From the cell containing the given text, extract its center point as (X, Y) coordinate. 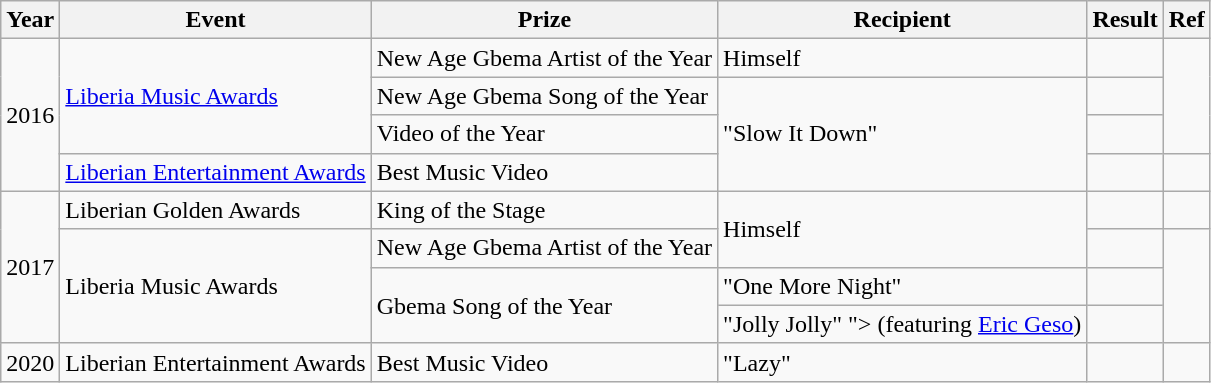
Prize (544, 20)
2016 (30, 115)
New Age Gbema Song of the Year (544, 96)
"Slow It Down" (902, 134)
Recipient (902, 20)
Event (216, 20)
"One More Night" (902, 286)
Year (30, 20)
"Lazy" (902, 362)
"Jolly Jolly" "> (featuring Eric Geso) (902, 324)
Result (1125, 20)
2017 (30, 267)
King of the Stage (544, 210)
Video of the Year (544, 134)
Liberian Golden Awards (216, 210)
Ref (1186, 20)
Gbema Song of the Year (544, 305)
2020 (30, 362)
